From the cell containing the given text, extract its center point as (x, y) coordinate. 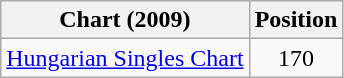
Position (296, 20)
170 (296, 58)
Hungarian Singles Chart (125, 58)
Chart (2009) (125, 20)
